Detect which cell encompasses the target text, then output its [X, Y] center coordinate. 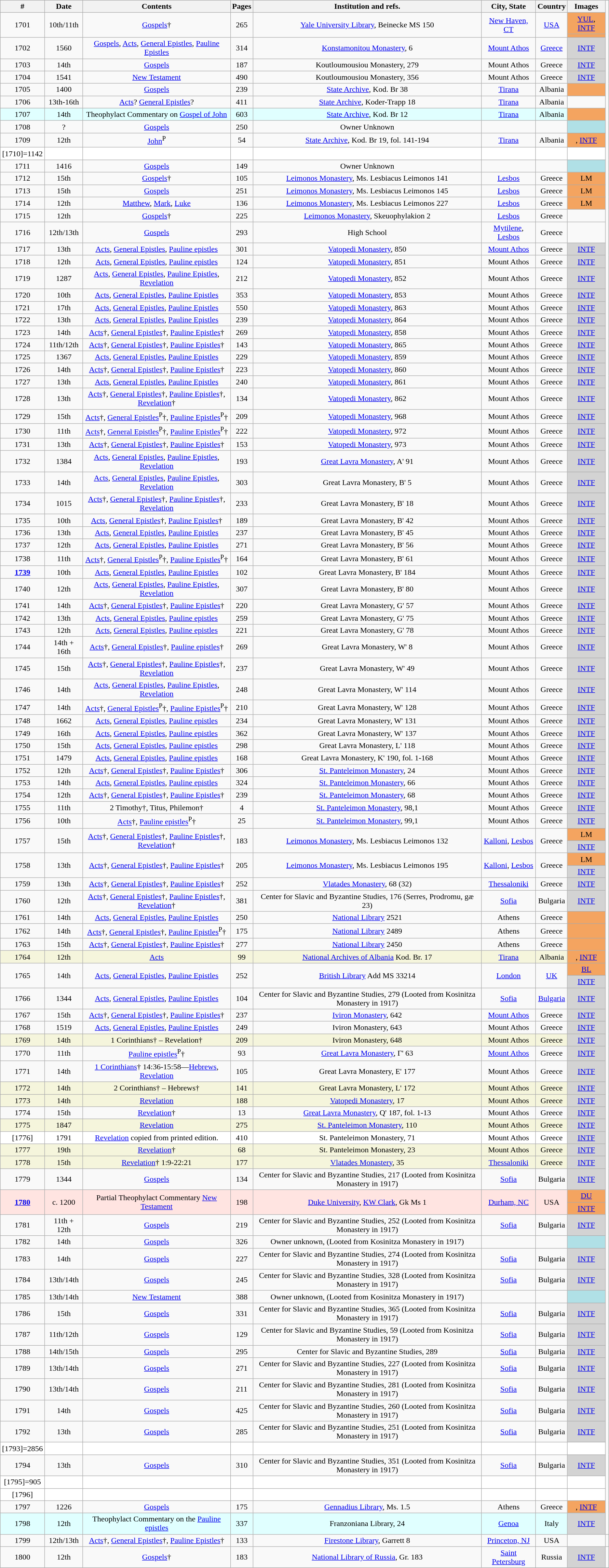
2 Timothy†, Titus, Philemon† [157, 808]
1781 [23, 1225]
Great Lavra Monastery, Γ' 63 [367, 1053]
Iviron Monastery, 642 [367, 1015]
1707 [23, 114]
141 [242, 1088]
Vatopedi Monastery, 968 [367, 417]
1739 [23, 572]
[1793]=2856 [23, 1449]
54 [242, 140]
388 [242, 1297]
314 [242, 48]
Great Lavra Monastery, A' 91 [367, 461]
1715 [23, 215]
307 [242, 589]
1287 [64, 278]
1713 [23, 191]
1766 [23, 999]
1708 [23, 127]
1728 [23, 398]
4 [242, 808]
210 [242, 708]
National Archives of Albania Kod. Br. 17 [367, 957]
Koutloumousiou Monastery, 279 [367, 65]
1769 [23, 1040]
164 [242, 559]
[1795]=905 [23, 1482]
1709 [23, 140]
337 [242, 1523]
1721 [23, 308]
[1796] [23, 1494]
Images [586, 7]
Great Lavra Monastery, G' 57 [367, 605]
British Library Add MS 33214 [367, 975]
1760 [23, 901]
Princeton, NJ [509, 1540]
220 [242, 605]
326 [242, 1242]
Pages [242, 7]
234 [242, 721]
1775 [23, 1125]
410 [242, 1138]
68 [242, 1150]
149 [242, 166]
Acts†, General Epistles†, Pauline epistles† [157, 647]
1771 [23, 1071]
1723 [23, 332]
1749 [23, 733]
1 Corinthians† 14:36-15:58—Hebrews, Revelation [157, 1071]
Center for Slavic and Byzantine Studies, 227 (Looted from Kosinitza Monastery in 1917) [367, 1368]
1 Corinthians† – Revelation† [157, 1040]
550 [242, 308]
1759 [23, 884]
1785 [23, 1297]
Center for Slavic and Byzantine Studies, 176 (Serres, Prodromu, gæ 23) [367, 901]
265 [242, 25]
c. 1200 [64, 1202]
Great Lavra Monastery, G' 78 [367, 630]
425 [242, 1411]
Koutloumousiou Monastery, 356 [367, 77]
Contents [157, 7]
Theophylact Commentary on Gospel of John [157, 114]
St. Panteleimon Monastery, 98,1 [367, 808]
1767 [23, 1015]
1770 [23, 1053]
229 [242, 357]
11th + 12th [64, 1225]
2 Corinthians† – Hebrews† [157, 1088]
303 [242, 482]
Great Lavra Monastery, W' 8 [367, 647]
Great Lavra Monastery, B' 5 [367, 482]
1746 [23, 689]
124 [242, 261]
Leimonos Monastery, Ms. Lesbiacus Leimonos 227 [367, 203]
1541 [64, 77]
Vatopedi Monastery, 865 [367, 345]
1847 [64, 1125]
1735 [23, 520]
St. Panteleimon Monastery, 110 [367, 1125]
1719 [23, 278]
High School [367, 232]
13 [242, 1113]
Acts†, Pauline epistlesP† [157, 821]
1718 [23, 261]
293 [242, 232]
Great Lavra Monastery, B' 45 [367, 533]
Durham, NC [509, 1202]
Vatopedi Monastery, 850 [367, 249]
Acts [157, 957]
133 [242, 1540]
? [64, 127]
193 [242, 461]
Vatopedi Monastery, 972 [367, 431]
Iviron Monastery, 643 [367, 1028]
362 [242, 733]
Iviron Monastery, 648 [367, 1040]
1768 [23, 1028]
Country [552, 7]
1729 [23, 417]
1799 [23, 1540]
222 [242, 431]
Partial Theophylact Commentary New Testament [157, 1202]
Great Lavra Monastery, L' 118 [367, 745]
381 [242, 901]
Great Lavra Monastery, B' 18 [367, 503]
Franzoniana Library, 24 [367, 1523]
St. Panteleimon Monastery, 23 [367, 1150]
324 [242, 783]
104 [242, 999]
1367 [64, 357]
1716 [23, 232]
Saint Petersburg [509, 1557]
1725 [23, 357]
Center for Slavic and Byzantine Studies, 252 (Looted from Kosinitza Monastery in 1917) [367, 1225]
223 [242, 369]
1763 [23, 944]
Great Lavra Monastery, B' 61 [367, 559]
211 [242, 1389]
Leimonos Monastery, Ms. Lesbiacus Leimonos 141 [367, 178]
1737 [23, 545]
168 [242, 758]
1758 [23, 865]
YUL, INTF [586, 23]
1782 [23, 1242]
1762 [23, 931]
219 [242, 1225]
Great Lavra Monastery, B' 56 [367, 545]
Center for Slavic and Byzantine Studies, 217 (Looted from Kosinitza Monastery in 1917) [367, 1179]
Vatopedi Monastery, 859 [367, 357]
1742 [23, 618]
Acts†, General Epistles†, Pauline EpistlesP† [157, 931]
St. Panteleimon Monastery, 68 [367, 795]
1704 [23, 77]
1797 [23, 1507]
136 [242, 203]
1662 [64, 721]
BL [586, 969]
Great Lavra Monastery, Q' 187, fol. 1-13 [367, 1113]
298 [242, 745]
1736 [23, 533]
1774 [23, 1113]
State Archive, Koder-Trapp 18 [367, 102]
1788 [23, 1351]
1798 [23, 1523]
143 [242, 345]
295 [242, 1351]
1741 [23, 605]
129 [242, 1335]
St. Panteleimon Monastery, 24 [367, 770]
1792 [23, 1432]
Great Lavra Monastery, K' 190, fol. 1-168 [367, 758]
1786 [23, 1313]
Leimonos Monastery, Ms. Lesbiacus Leimonos 132 [367, 840]
Firestone Library, Garrett 8 [367, 1540]
Genoa [509, 1523]
Great Lavra Monastery, L' 172 [367, 1088]
1772 [23, 1088]
1733 [23, 482]
1705 [23, 90]
Mytilene, Lesbos [509, 232]
1787 [23, 1335]
[1776] [23, 1138]
Vatopedi Monastery, 17 [367, 1101]
177 [242, 1162]
Duke University, KW Clark, Gk Ms 1 [367, 1202]
221 [242, 630]
National Library 2450 [367, 944]
1773 [23, 1101]
310 [242, 1465]
Great Lavra Monastery, B' 184 [367, 572]
14th/15th [64, 1351]
1751 [23, 758]
1711 [23, 166]
Center for Slavic and Byzantine Studies, 251 (Looted from Kosinitza Monastery in 1917) [367, 1432]
1757 [23, 840]
Great Lavra Monastery, W' 49 [367, 669]
Theophylact Commentary on the Pauline epistles [157, 1523]
National Library 2489 [367, 931]
1712 [23, 178]
227 [242, 1258]
1744 [23, 647]
1732 [23, 461]
603 [242, 114]
10th/11th [64, 25]
16th [64, 733]
Russia [552, 1557]
1764 [23, 957]
1717 [23, 249]
1755 [23, 808]
Vatopedi Monastery, 973 [367, 444]
331 [242, 1313]
1560 [64, 48]
State Archive, Kod. Br 12 [367, 114]
Vlatades Monastery, 68 (32) [367, 884]
Gennadius Library, Ms. 1.5 [367, 1507]
306 [242, 770]
Institution and refs. [367, 7]
Vatopedi Monastery, 864 [367, 320]
Great Lavra Monastery, B' 42 [367, 520]
411 [242, 102]
Italy [552, 1523]
1416 [64, 166]
1800 [23, 1557]
Great Lavra Monastery, G' 75 [367, 618]
1714 [23, 203]
14th + 16th [64, 647]
Konstamonitou Monastery, 6 [367, 48]
225 [242, 215]
Center for Slavic and Byzantine Studies, 279 (Looted from Kosinitza Monastery in 1917) [367, 999]
Vlatades Monastery, 35 [367, 1162]
1734 [23, 503]
Acts? General Epistles? [157, 102]
Gospels, Acts, General Epistles, Pauline Epistles [157, 48]
1479 [64, 758]
Center for Slavic and Byzantine Studies, 328 (Looted from Kosinitza Monastery in 1917) [367, 1280]
New Haven, CT [509, 25]
1794 [23, 1465]
Pauline epistlesP† [157, 1053]
Leimonos Monastery, Skeuophylakion 2 [367, 215]
1748 [23, 721]
1730 [23, 431]
Leimonos Monastery, Ms. Lesbiacus Leimonos 145 [367, 191]
1701 [23, 25]
Center for Slavic and Byzantine Studies, 274 (Looted from Kosinitza Monastery in 1917) [367, 1258]
1400 [64, 90]
Revelation copied from printed edition. [157, 1138]
240 [242, 382]
1790 [23, 1389]
[1710]=1142 [23, 154]
1780 [23, 1202]
1783 [23, 1258]
National Library of Russia, Gr. 183 [367, 1557]
1752 [23, 770]
1750 [23, 745]
1756 [23, 821]
DU [586, 1196]
Vatopedi Monastery, 852 [367, 278]
# [23, 7]
1738 [23, 559]
Vatopedi Monastery, 853 [367, 295]
1754 [23, 795]
1743 [23, 630]
Great Lavra Monastery, W' 137 [367, 733]
Leimonos Monastery, Ms. Lesbiacus Leimonos 195 [367, 865]
Center for Slavic and Byzantine Studies, 351 (Looted from Kosinitza Monastery in 1917) [367, 1465]
153 [242, 444]
London [509, 975]
275 [242, 1125]
1703 [23, 65]
Vatopedi Monastery, 863 [367, 308]
1519 [64, 1028]
1727 [23, 382]
Vatopedi Monastery, 858 [367, 332]
JohnP [157, 140]
1779 [23, 1179]
1706 [23, 102]
102 [242, 572]
St. Panteleimon Monastery, 71 [367, 1138]
Vatopedi Monastery, 860 [367, 369]
249 [242, 1028]
1015 [64, 503]
1753 [23, 783]
1745 [23, 669]
1384 [64, 461]
19th [64, 1150]
233 [242, 503]
245 [242, 1280]
Great Lavra Monastery, W' 128 [367, 708]
1226 [64, 1507]
State Archive, Kod. Br 19, fol. 141-194 [367, 140]
City, State [509, 7]
277 [242, 944]
National Library 2521 [367, 918]
UK [552, 975]
1731 [23, 444]
Center for Slavic and Byzantine Studies, 365 (Looted from Kosinitza Monastery in 1917) [367, 1313]
Great Lavra Monastery, W' 131 [367, 721]
Revelation† 1:9-22:21 [157, 1162]
285 [242, 1432]
Acts, General Epistles†, Pauline Epistles† [157, 520]
1720 [23, 295]
Vatopedi Monastery, 862 [367, 398]
212 [242, 278]
State Archive, Kod. Br 38 [367, 90]
1740 [23, 589]
17th [64, 308]
1726 [23, 369]
1789 [23, 1368]
1702 [23, 48]
Great Lavra Monastery, B' 80 [367, 589]
St. Panteleimon Monastery, 99,1 [367, 821]
301 [242, 249]
25 [242, 821]
Center for Slavic and Byzantine Studies, 260 (Looted from Kosinitza Monastery in 1917) [367, 1411]
Yale University Library, Beinecke MS 150 [367, 25]
1722 [23, 320]
490 [242, 77]
Center for Slavic and Byzantine Studies, 59 (Looted from Kosinitza Monastery in 1917) [367, 1335]
251 [242, 191]
Vatopedi Monastery, 851 [367, 261]
Date [64, 7]
Great Lavra Monastery, W' 114 [367, 689]
1724 [23, 345]
99 [242, 957]
198 [242, 1202]
353 [242, 295]
259 [242, 618]
1747 [23, 708]
93 [242, 1053]
1777 [23, 1150]
Great Lavra Monastery, E' 177 [367, 1071]
188 [242, 1101]
Matthew, Mark, Luke [157, 203]
205 [242, 865]
189 [242, 520]
1778 [23, 1162]
Vatopedi Monastery, 861 [367, 382]
Center for Slavic and Byzantine Studies, 289 [367, 1351]
1761 [23, 918]
13th-16th [64, 102]
Center for Slavic and Byzantine Studies, 281 (Looted from Kosinitza Monastery in 1917) [367, 1389]
1765 [23, 975]
248 [242, 689]
187 [242, 65]
1784 [23, 1280]
St. Panteleimon Monastery, 66 [367, 783]
